Search for the cell housing the specified text and yield its (X, Y) center coordinate. 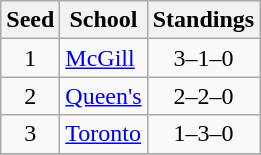
Seed (30, 20)
1 (30, 58)
2–2–0 (203, 96)
Queen's (104, 96)
3 (30, 134)
McGill (104, 58)
School (104, 20)
Standings (203, 20)
Toronto (104, 134)
1–3–0 (203, 134)
3–1–0 (203, 58)
2 (30, 96)
